For the text-containing cell, return its midpoint in [x, y] coordinate format. 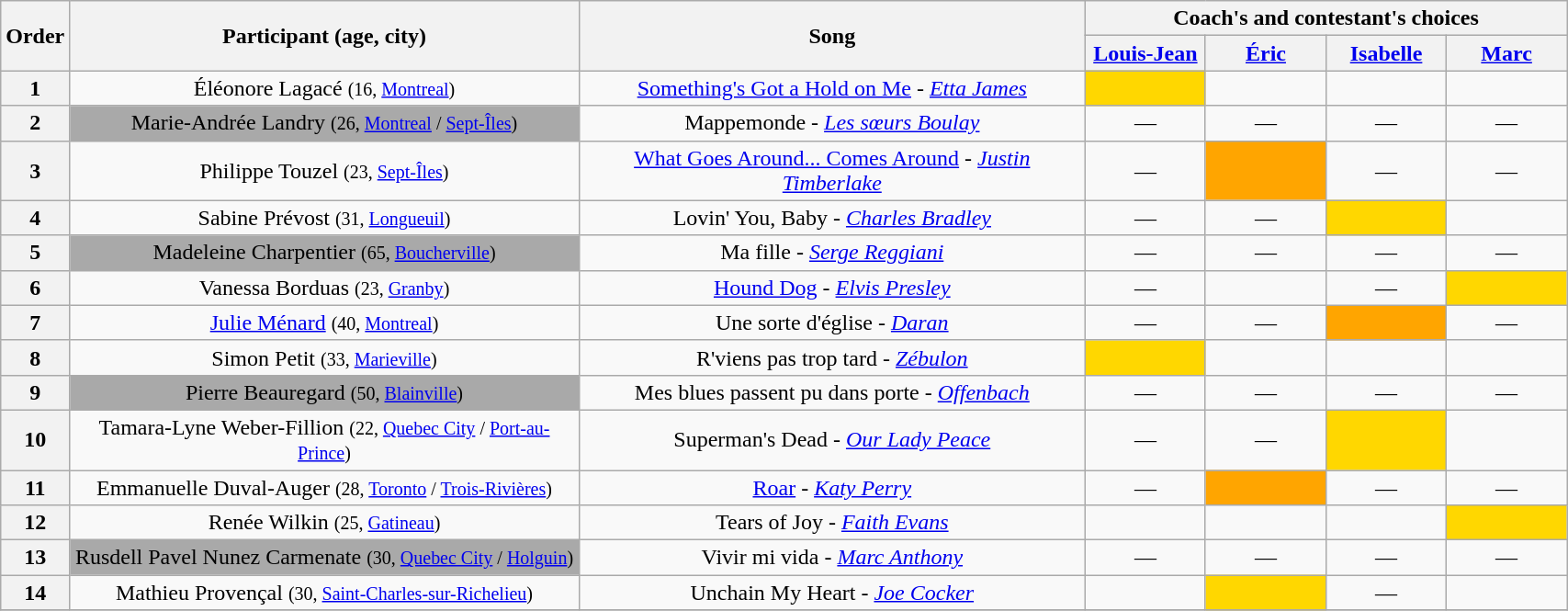
Ma fille - Serge Reggiani [832, 253]
Participant (age, city) [324, 36]
8 [35, 357]
11 [35, 488]
3 [35, 171]
Éléonore Lagacé (16, Montreal) [324, 88]
Roar - Katy Perry [832, 488]
Coach's and contestant's choices [1325, 18]
6 [35, 288]
Simon Petit (33, Marieville) [324, 357]
Tears of Joy - Faith Evans [832, 523]
Julie Ménard (40, Montreal) [324, 322]
Tamara-Lyne Weber-Fillion (22, Quebec City / Port-au-Prince) [324, 439]
Rusdell Pavel Nunez Carmenate (30, Quebec City / Holguin) [324, 558]
Something's Got a Hold on Me - Etta James [832, 88]
Emmanuelle Duval-Auger (28, Toronto / Trois-Rivières) [324, 488]
2 [35, 123]
Renée Wilkin (25, Gatineau) [324, 523]
What Goes Around... Comes Around - Justin Timberlake [832, 171]
Song [832, 36]
Vivir mi vida - Marc Anthony [832, 558]
Madeleine Charpentier (65, Boucherville) [324, 253]
Marc [1506, 53]
9 [35, 392]
Mes blues passent pu dans porte - Offenbach [832, 392]
12 [35, 523]
Order [35, 36]
7 [35, 322]
10 [35, 439]
R'viens pas trop tard - Zébulon [832, 357]
Marie-Andrée Landry (26, Montreal / Sept-Îles) [324, 123]
Hound Dog - Elvis Presley [832, 288]
Louis-Jean [1145, 53]
Vanessa Borduas (23, Granby) [324, 288]
14 [35, 593]
Lovin' You, Baby - Charles Bradley [832, 218]
Sabine Prévost (31, Longueuil) [324, 218]
Une sorte d'église - Daran [832, 322]
5 [35, 253]
Isabelle [1387, 53]
Éric [1266, 53]
Pierre Beauregard (50, Blainville) [324, 392]
1 [35, 88]
Philippe Touzel (23, Sept-Îles) [324, 171]
4 [35, 218]
Unchain My Heart - Joe Cocker [832, 593]
Superman's Dead - Our Lady Peace [832, 439]
Mappemonde - Les sœurs Boulay [832, 123]
Mathieu Provençal (30, Saint-Charles-sur-Richelieu) [324, 593]
13 [35, 558]
